Scan for the cell matching the given text and deliver its [X, Y] coordinate at center. 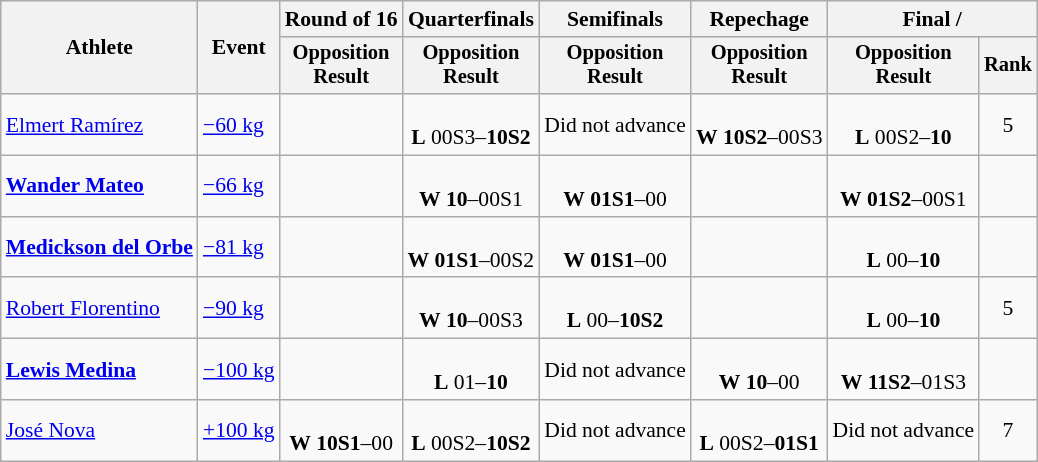
L 01–10 [472, 370]
Repechage [760, 19]
L 00S3–10S2 [472, 124]
−100 kg [239, 370]
Elmert Ramírez [100, 124]
+100 kg [239, 430]
−81 kg [239, 248]
Athlete [100, 48]
Wander Mateo [100, 186]
L 00S2–10S2 [472, 430]
Quarterfinals [472, 19]
7 [1008, 430]
W 10–00S3 [472, 308]
−60 kg [239, 124]
W 10–00S1 [472, 186]
Event [239, 48]
Rank [1008, 66]
−90 kg [239, 308]
W 10S1–00 [342, 430]
W 10–00 [760, 370]
−66 kg [239, 186]
W 10S2–00S3 [760, 124]
Round of 16 [342, 19]
Final / [932, 19]
W 01S1–00S2 [472, 248]
Semifinals [615, 19]
W 01S2–00S1 [904, 186]
Medickson del Orbe [100, 248]
Robert Florentino [100, 308]
W 11S2–01S3 [904, 370]
L 00S2–10 [904, 124]
L 00S2–01S1 [760, 430]
José Nova [100, 430]
L 00–10S2 [615, 308]
Lewis Medina [100, 370]
